Return the [x, y] coordinate for the center point of the cell that contains the specified text.  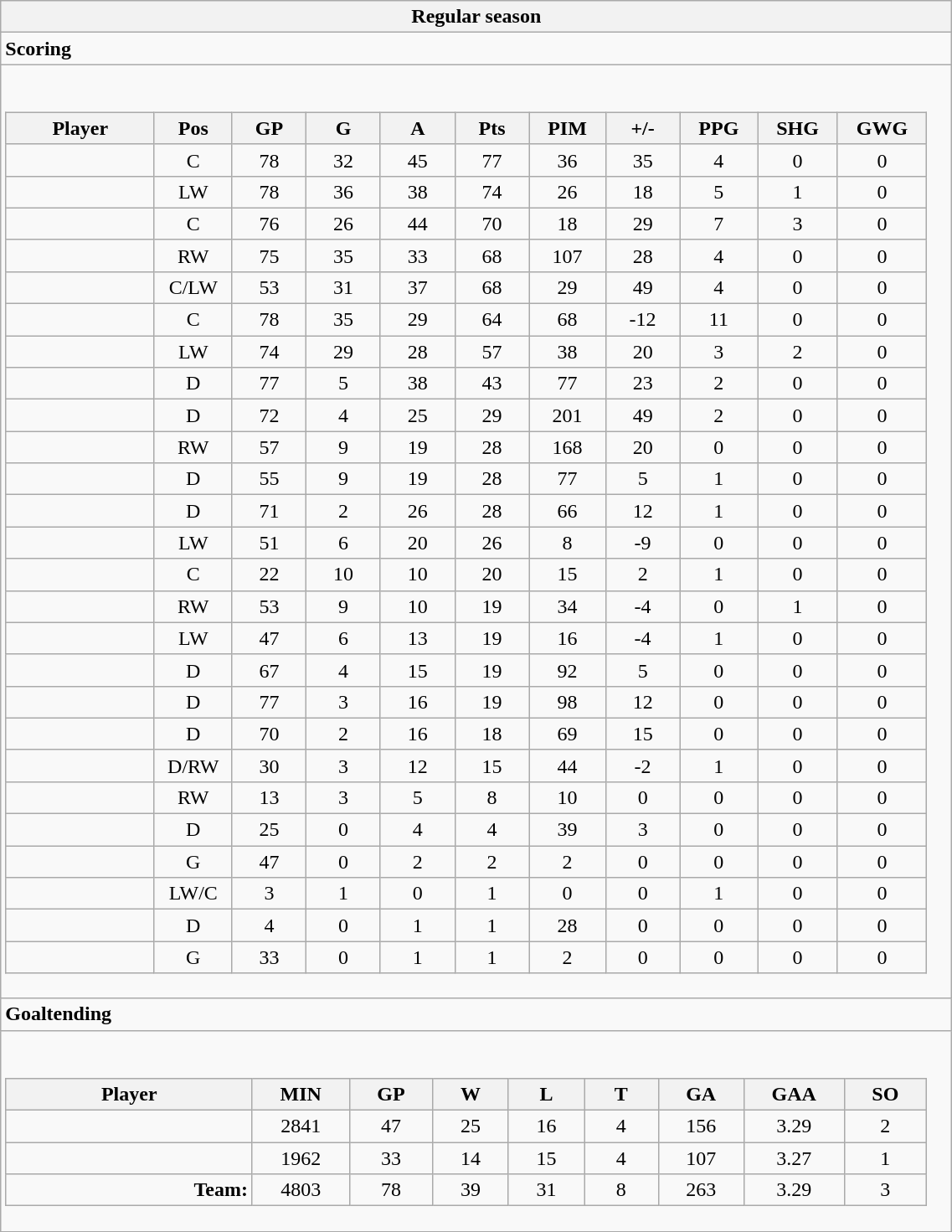
PIM [568, 128]
72 [270, 415]
32 [343, 160]
45 [417, 160]
SHG [797, 128]
37 [417, 287]
30 [270, 765]
GA [701, 1094]
D/RW [193, 765]
MIN [301, 1094]
98 [568, 702]
71 [270, 511]
-9 [643, 543]
+/- [643, 128]
2841 [301, 1126]
1962 [301, 1158]
T [621, 1094]
PPG [718, 128]
C/LW [193, 287]
Team: [129, 1190]
Pos [193, 128]
156 [701, 1126]
51 [270, 543]
Regular season [476, 17]
64 [492, 320]
W [471, 1094]
92 [568, 670]
14 [471, 1158]
168 [568, 447]
75 [270, 255]
SO [885, 1094]
11 [718, 320]
69 [568, 734]
GAA [794, 1094]
LW/C [193, 894]
4803 [301, 1190]
A [417, 128]
66 [568, 511]
263 [701, 1190]
L [546, 1094]
Pts [492, 128]
3.27 [794, 1158]
76 [270, 224]
34 [568, 606]
7 [718, 224]
43 [492, 384]
Scoring [476, 49]
-12 [643, 320]
201 [568, 415]
GWG [882, 128]
Player MIN GP W L T GA GAA SO 2841 47 25 16 4 156 3.29 2 1962 33 14 15 4 107 3.27 1 Team: 4803 78 39 31 8 263 3.29 3 [476, 1131]
67 [270, 670]
23 [643, 384]
Goaltending [476, 1014]
22 [270, 575]
-2 [643, 765]
55 [270, 479]
